For the text-containing cell, return its midpoint in [X, Y] coordinate format. 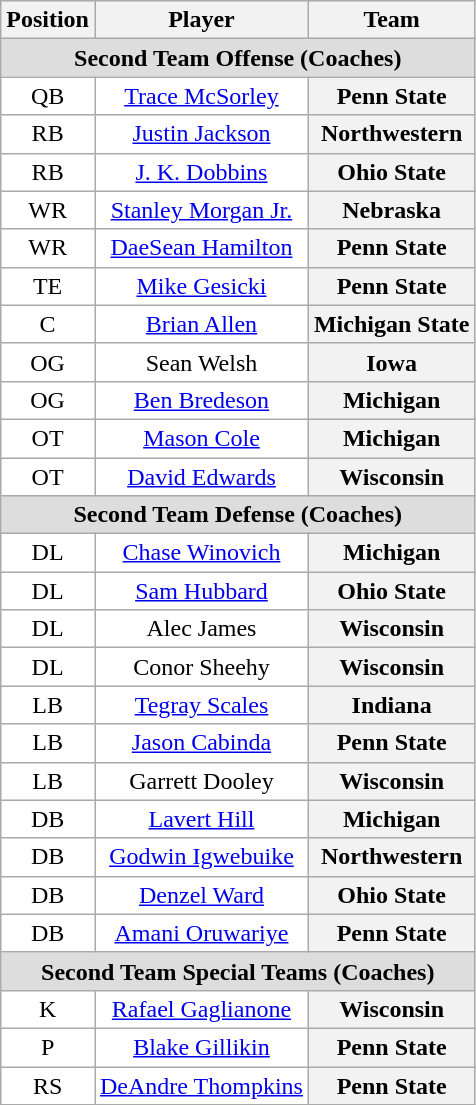
Stanley Morgan Jr. [201, 210]
Sean Welsh [201, 362]
Tegray Scales [201, 705]
DaeSean Hamilton [201, 248]
Rafael Gaglianone [201, 1009]
Sam Hubbard [201, 591]
TE [48, 286]
P [48, 1047]
Chase Winovich [201, 553]
Conor Sheehy [201, 667]
J. K. Dobbins [201, 172]
Amani Oruwariye [201, 933]
Justin Jackson [201, 134]
Garrett Dooley [201, 781]
K [48, 1009]
Iowa [391, 362]
Second Team Defense (Coaches) [238, 515]
Player [201, 20]
Ben Bredeson [201, 400]
DeAndre Thompkins [201, 1085]
C [48, 324]
Mike Gesicki [201, 286]
Second Team Offense (Coaches) [238, 58]
Godwin Igwebuike [201, 857]
Nebraska [391, 210]
Mason Cole [201, 438]
Michigan State [391, 324]
David Edwards [201, 477]
Indiana [391, 705]
Denzel Ward [201, 895]
RS [48, 1085]
Alec James [201, 629]
Position [48, 20]
Jason Cabinda [201, 743]
QB [48, 96]
Lavert Hill [201, 819]
Brian Allen [201, 324]
Team [391, 20]
Second Team Special Teams (Coaches) [238, 971]
Trace McSorley [201, 96]
Blake Gillikin [201, 1047]
